Output the [x, y] coordinate of the center of the cell containing the given text.  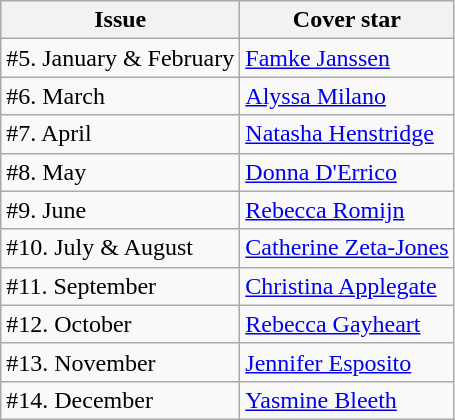
#13. November [120, 362]
#6. March [120, 96]
Catherine Zeta-Jones [347, 248]
Christina Applegate [347, 286]
Cover star [347, 20]
#14. December [120, 400]
Donna D'Errico [347, 172]
Issue [120, 20]
Rebecca Romijn [347, 210]
#8. May [120, 172]
#7. April [120, 134]
Rebecca Gayheart [347, 324]
Natasha Henstridge [347, 134]
#12. October [120, 324]
#10. July & August [120, 248]
#9. June [120, 210]
Jennifer Esposito [347, 362]
Famke Janssen [347, 58]
#5. January & February [120, 58]
Alyssa Milano [347, 96]
#11. September [120, 286]
Yasmine Bleeth [347, 400]
